Return the (X, Y) coordinate for the center point of the cell that contains the specified text.  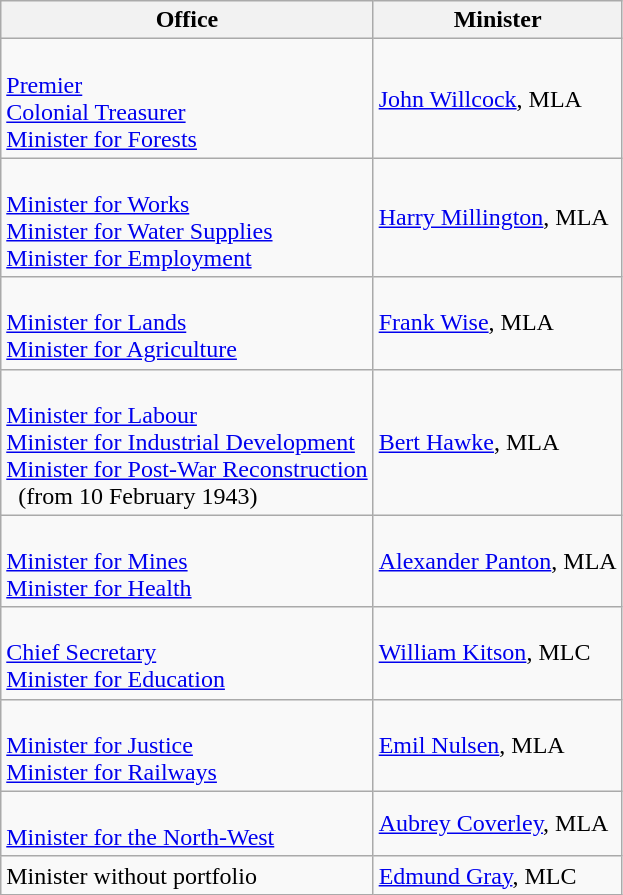
Frank Wise, MLA (498, 323)
Office (187, 20)
Aubrey Coverley, MLA (498, 824)
Alexander Panton, MLA (498, 561)
Harry Millington, MLA (498, 218)
John Willcock, MLA (498, 98)
Minister (498, 20)
Chief Secretary Minister for Education (187, 653)
Emil Nulsen, MLA (498, 745)
Minister for Justice Minister for Railways (187, 745)
Edmund Gray, MLC (498, 875)
Bert Hawke, MLA (498, 442)
Minister for Mines Minister for Health (187, 561)
Minister for Lands Minister for Agriculture (187, 323)
William Kitson, MLC (498, 653)
Premier Colonial Treasurer Minister for Forests (187, 98)
Minister for Labour Minister for Industrial Development Minister for Post-War Reconstruction (from 10 February 1943) (187, 442)
Minister for Works Minister for Water Supplies Minister for Employment (187, 218)
Minister for the North-West (187, 824)
Minister without portfolio (187, 875)
